Output the [x, y] coordinate of the center of the cell containing the given text.  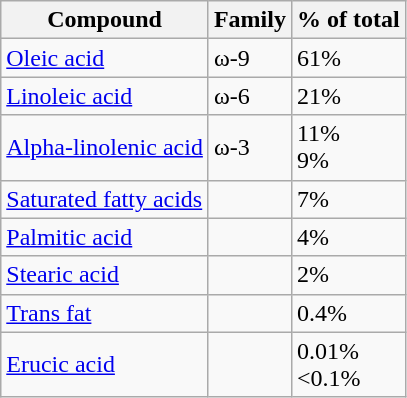
0.4% [348, 313]
4% [348, 237]
ω-9 [250, 58]
11%9% [348, 148]
Linoleic acid [105, 96]
Palmitic acid [105, 237]
61% [348, 58]
ω-3 [250, 148]
Family [250, 20]
21% [348, 96]
0.01%<0.1% [348, 364]
Saturated fatty acids [105, 199]
Oleic acid [105, 58]
Trans fat [105, 313]
Stearic acid [105, 275]
Compound [105, 20]
ω-6 [250, 96]
Erucic acid [105, 364]
2% [348, 275]
7% [348, 199]
Alpha-linolenic acid [105, 148]
% of total [348, 20]
